Detect which cell encompasses the target text, then output its [X, Y] center coordinate. 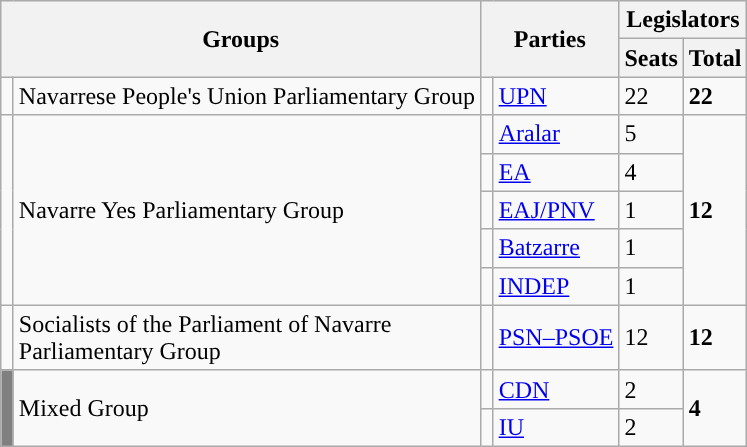
Aralar [556, 134]
INDEP [556, 286]
Parties [550, 39]
Total [715, 58]
CDN [556, 389]
UPN [556, 96]
Legislators [683, 20]
Socialists of the Parliament of NavarreParliamentary Group [246, 338]
Seats [651, 58]
Navarre Yes Parliamentary Group [246, 210]
Groups [241, 39]
EAJ/PNV [556, 210]
Batzarre [556, 248]
Mixed Group [246, 408]
Navarrese People's Union Parliamentary Group [246, 96]
EA [556, 172]
IU [556, 427]
PSN–PSOE [556, 338]
5 [651, 134]
